Scan for the cell matching the given text and deliver its (x, y) coordinate at center. 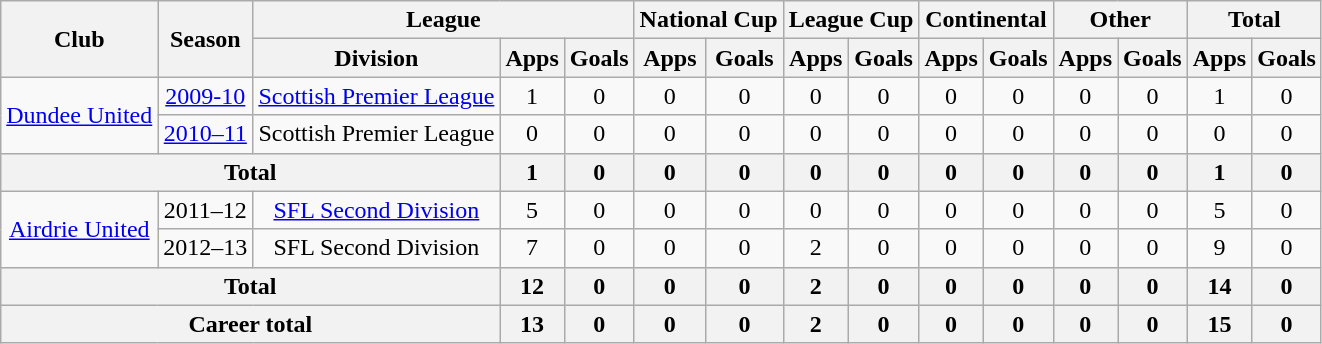
Division (376, 58)
Dundee United (80, 115)
2012–13 (206, 248)
Continental (986, 20)
2009-10 (206, 96)
League Cup (851, 20)
2010–11 (206, 134)
Airdrie United (80, 229)
7 (532, 248)
Season (206, 39)
Other (1120, 20)
2011–12 (206, 210)
Career total (250, 324)
13 (532, 324)
15 (1219, 324)
12 (532, 286)
14 (1219, 286)
Club (80, 39)
National Cup (708, 20)
League (444, 20)
9 (1219, 248)
